Locate the cell with the specified text and output its [X, Y] center coordinate. 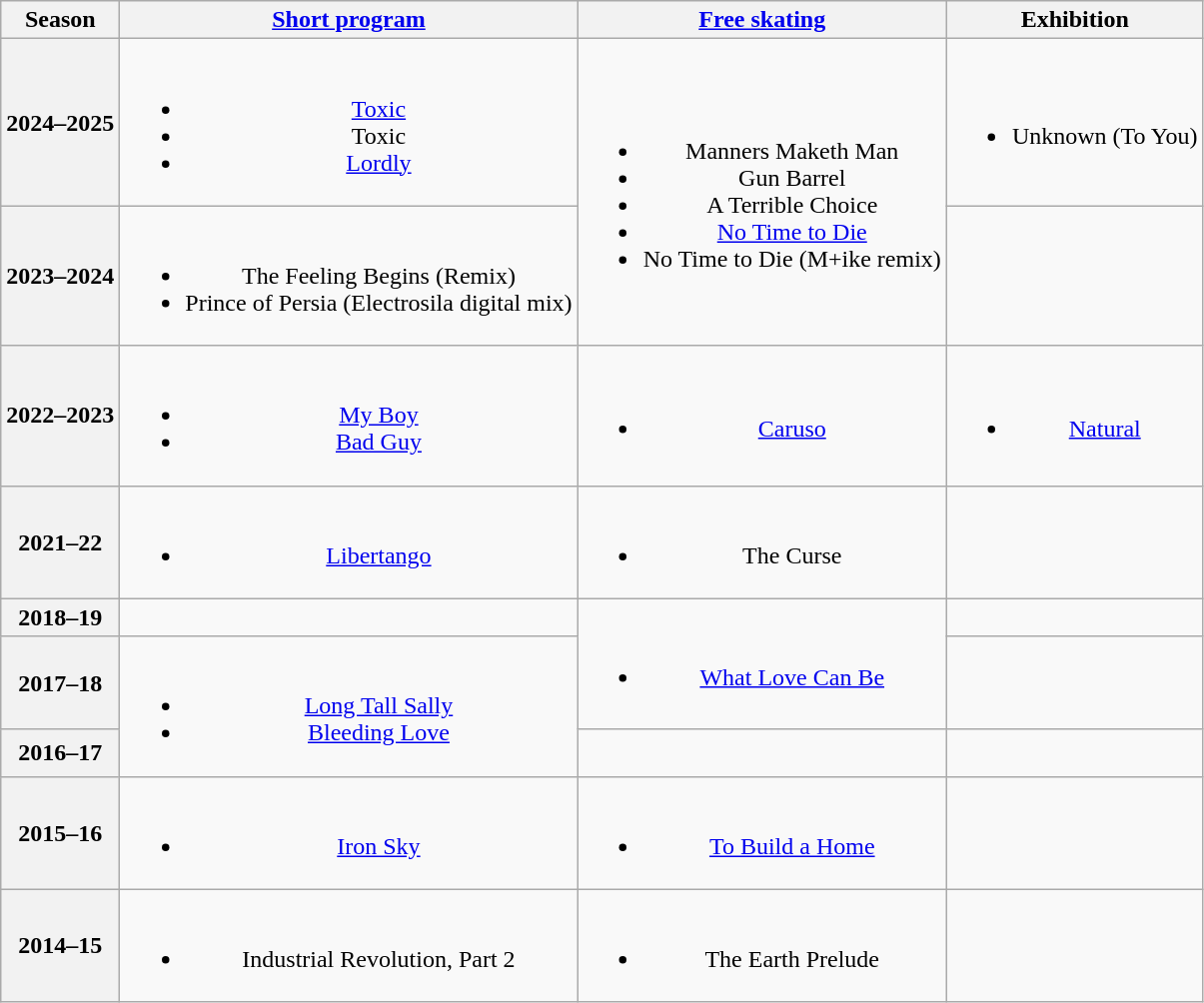
My BoyBad Guy [349, 416]
To Build a Home [761, 833]
Free skating [761, 20]
2014–15 [60, 945]
Industrial Revolution, Part 2 [349, 945]
What Love Can Be [761, 663]
Toxic Toxic Lordly [349, 122]
Caruso [761, 416]
Exhibition [1075, 20]
The Earth Prelude [761, 945]
The Curse [761, 541]
Iron Sky [349, 833]
2018–19 [60, 617]
2017–18 [60, 683]
2021–22 [60, 541]
Libertango [349, 541]
2023–2024 [60, 276]
Short program [349, 20]
Season [60, 20]
The Feeling Begins (Remix) Prince of Persia (Electrosila digital mix) [349, 276]
2024–2025 [60, 122]
Long Tall Sally Bleeding Love [349, 706]
2016–17 [60, 753]
2022–2023 [60, 416]
2015–16 [60, 833]
Natural [1075, 416]
Unknown (To You) [1075, 122]
Manners Maketh Man Gun Barrel A Terrible Choice No Time to Die No Time to Die (M+ike remix) [761, 192]
